Scan for the cell matching the given text and deliver its (x, y) coordinate at center. 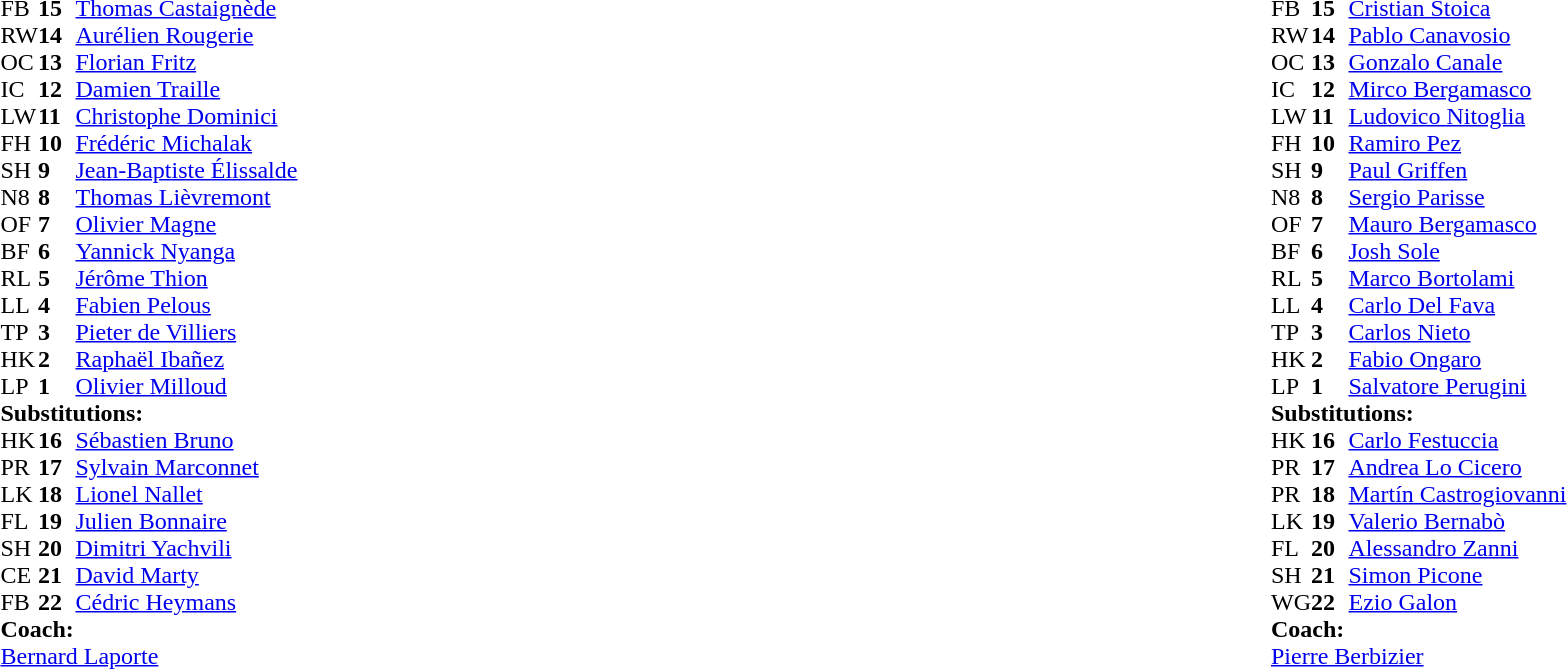
Carlo Del Fava (1457, 306)
FB (19, 602)
Jérôme Thion (187, 278)
Mirco Bergamasco (1457, 90)
Olivier Milloud (187, 386)
Pieter de Villiers (187, 332)
Paul Griffen (1457, 170)
Carlos Nieto (1457, 332)
Frédéric Michalak (187, 144)
Valerio Bernabò (1457, 522)
CE (19, 576)
Lionel Nallet (187, 494)
Florian Fritz (187, 62)
Olivier Magne (187, 224)
WG (1291, 602)
Alessandro Zanni (1457, 548)
Dimitri Yachvili (187, 548)
Bernard Laporte (148, 656)
Sylvain Marconnet (187, 468)
Cédric Heymans (187, 602)
Mauro Bergamasco (1457, 224)
Pierre Berbizier (1418, 656)
Josh Sole (1457, 252)
Christophe Dominici (187, 116)
Fabio Ongaro (1457, 360)
Sébastien Bruno (187, 440)
Jean-Baptiste Élissalde (187, 170)
Fabien Pelous (187, 306)
Yannick Nyanga (187, 252)
Pablo Canavosio (1457, 36)
Aurélien Rougerie (187, 36)
Andrea Lo Cicero (1457, 468)
Raphaël Ibañez (187, 360)
Julien Bonnaire (187, 522)
Simon Picone (1457, 576)
Ezio Galon (1457, 602)
Thomas Lièvremont (187, 198)
Ramiro Pez (1457, 144)
Gonzalo Canale (1457, 62)
Martín Castrogiovanni (1457, 494)
Marco Bortolami (1457, 278)
Sergio Parisse (1457, 198)
Carlo Festuccia (1457, 440)
Ludovico Nitoglia (1457, 116)
Salvatore Perugini (1457, 386)
Damien Traille (187, 90)
David Marty (187, 576)
